Detect which cell encompasses the target text, then output its [X, Y] center coordinate. 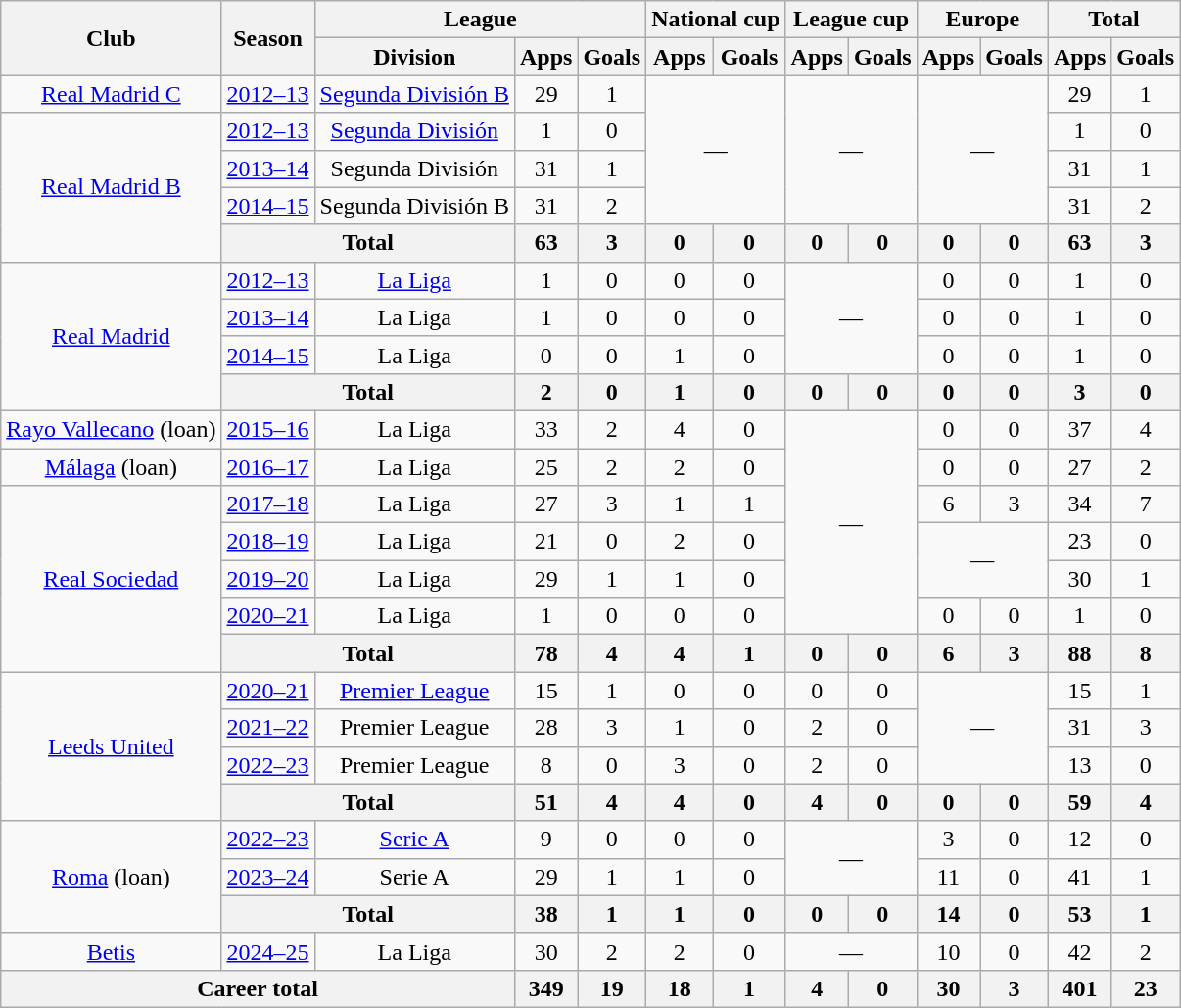
Real Madrid C [112, 94]
37 [1079, 429]
349 [545, 988]
9 [545, 840]
2018–19 [268, 542]
14 [948, 914]
Leeds United [112, 746]
Betis [112, 951]
28 [545, 728]
2016–17 [268, 467]
401 [1079, 988]
11 [948, 877]
Real Madrid [112, 336]
34 [1079, 504]
Europe [982, 20]
42 [1079, 951]
41 [1079, 877]
25 [545, 467]
2023–24 [268, 877]
2024–25 [268, 951]
2021–22 [268, 728]
National cup [716, 20]
Career total [259, 988]
2015–16 [268, 429]
2019–20 [268, 579]
59 [1079, 802]
League cup [851, 20]
38 [545, 914]
53 [1079, 914]
12 [1079, 840]
Real Sociedad [112, 579]
Roma (loan) [112, 877]
Real Madrid B [112, 187]
Division [414, 57]
51 [545, 802]
Club [112, 38]
7 [1146, 504]
Season [268, 38]
18 [680, 988]
Málaga (loan) [112, 467]
13 [1079, 765]
88 [1079, 653]
33 [545, 429]
Rayo Vallecano (loan) [112, 429]
21 [545, 542]
19 [612, 988]
2017–18 [268, 504]
10 [948, 951]
League [480, 20]
78 [545, 653]
